From the cell containing the given text, extract its center point as (x, y) coordinate. 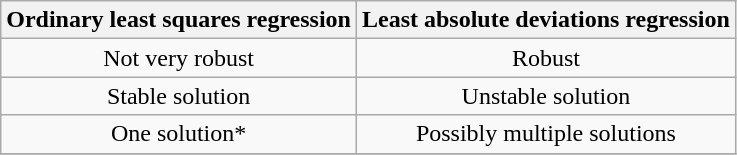
Stable solution (179, 96)
Robust (546, 58)
Ordinary least squares regression (179, 20)
Least absolute deviations regression (546, 20)
Not very robust (179, 58)
One solution* (179, 134)
Unstable solution (546, 96)
Possibly multiple solutions (546, 134)
